Identify which cell holds the provided text, then report its (X, Y) central coordinate. 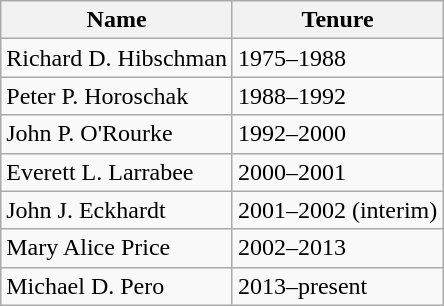
Richard D. Hibschman (117, 58)
Name (117, 20)
John P. O'Rourke (117, 134)
John J. Eckhardt (117, 210)
2013–present (337, 286)
2000–2001 (337, 172)
2001–2002 (interim) (337, 210)
2002–2013 (337, 248)
1988–1992 (337, 96)
1992–2000 (337, 134)
Everett L. Larrabee (117, 172)
Peter P. Horoschak (117, 96)
Tenure (337, 20)
1975–1988 (337, 58)
Michael D. Pero (117, 286)
Mary Alice Price (117, 248)
